Pinpoint the cell where the given text exists, returning its (X, Y) midpoint coordinate. 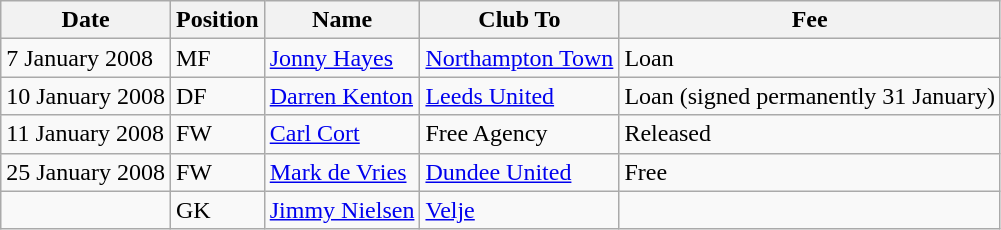
MF (217, 58)
Darren Kenton (342, 96)
Released (810, 134)
7 January 2008 (86, 58)
Velje (520, 210)
Club To (520, 20)
GK (217, 210)
Jonny Hayes (342, 58)
Mark de Vries (342, 172)
Dundee United (520, 172)
Leeds United (520, 96)
Date (86, 20)
11 January 2008 (86, 134)
Northampton Town (520, 58)
DF (217, 96)
25 January 2008 (86, 172)
Position (217, 20)
Fee (810, 20)
Free Agency (520, 134)
10 January 2008 (86, 96)
Carl Cort (342, 134)
Free (810, 172)
Loan (810, 58)
Name (342, 20)
Loan (signed permanently 31 January) (810, 96)
Jimmy Nielsen (342, 210)
